Extract the (X, Y) coordinate from the center of the cell holding the provided text.  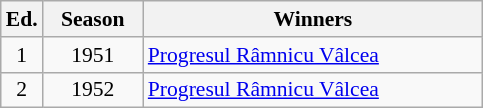
1952 (93, 90)
2 (22, 90)
1 (22, 55)
Winners (313, 19)
1951 (93, 55)
Ed. (22, 19)
Season (93, 19)
